Return the [X, Y] coordinate for the center point of the cell that contains the specified text.  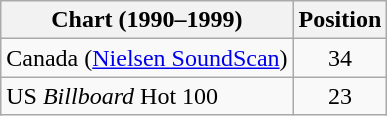
34 [340, 58]
23 [340, 96]
Position [340, 20]
Canada (Nielsen SoundScan) [147, 58]
Chart (1990–1999) [147, 20]
US Billboard Hot 100 [147, 96]
